Provide the (X, Y) coordinate of the cell's center where the given text is located.  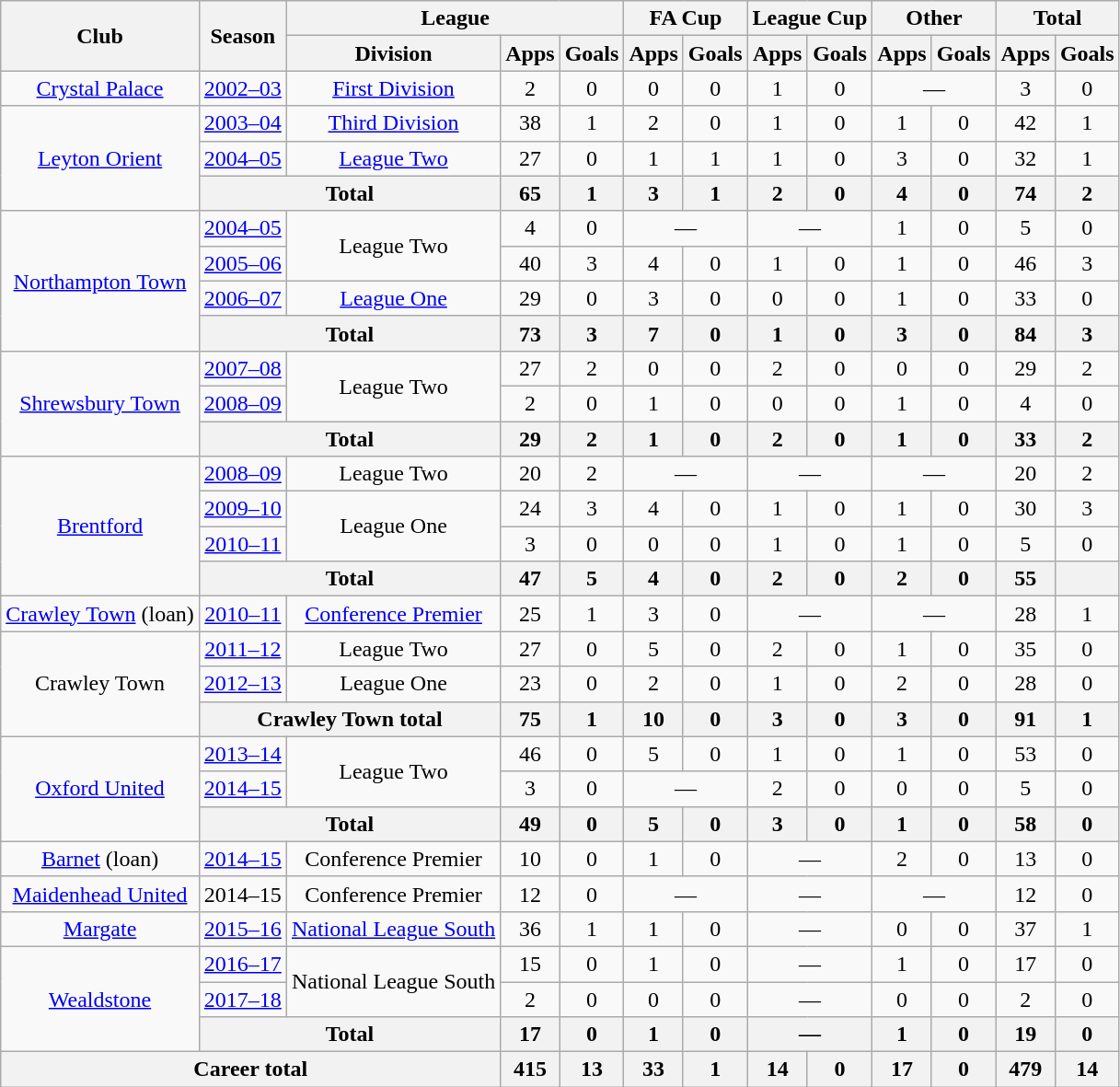
75 (530, 719)
Club (100, 36)
Division (393, 53)
Other (934, 18)
Maidenhead United (100, 894)
32 (1025, 158)
415 (530, 1070)
Brentford (100, 526)
42 (1025, 123)
2013–14 (243, 754)
35 (1025, 649)
Oxford United (100, 789)
2002–03 (243, 88)
2006–07 (243, 298)
Wealdstone (100, 999)
58 (1025, 824)
Shrewsbury Town (100, 403)
Leyton Orient (100, 158)
2009–10 (243, 509)
Career total (250, 1070)
Crystal Palace (100, 88)
Crawley Town (loan) (100, 614)
30 (1025, 509)
Season (243, 36)
19 (1025, 1035)
479 (1025, 1070)
36 (530, 929)
2017–18 (243, 999)
2005–06 (243, 263)
55 (1025, 579)
2011–12 (243, 649)
2003–04 (243, 123)
FA Cup (686, 18)
Crawley Town (100, 684)
74 (1025, 193)
47 (530, 579)
37 (1025, 929)
League Cup (810, 18)
Barnet (loan) (100, 859)
24 (530, 509)
40 (530, 263)
2012–13 (243, 684)
38 (530, 123)
15 (530, 964)
Margate (100, 929)
Third Division (393, 123)
65 (530, 193)
23 (530, 684)
73 (530, 333)
49 (530, 824)
91 (1025, 719)
Crawley Town total (350, 719)
84 (1025, 333)
First Division (393, 88)
2015–16 (243, 929)
Northampton Town (100, 281)
2007–08 (243, 368)
2016–17 (243, 964)
25 (530, 614)
League (455, 18)
7 (653, 333)
53 (1025, 754)
